Scan for the cell matching the given text and deliver its (x, y) coordinate at center. 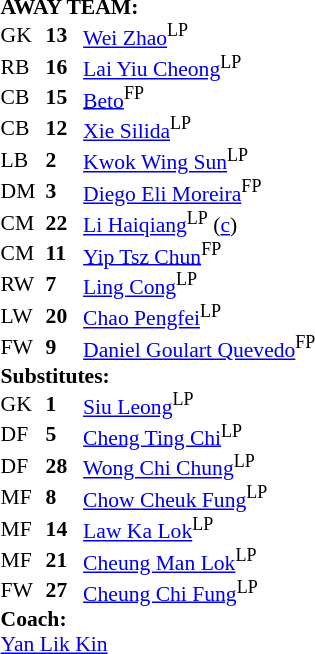
Xie SilidaLP (199, 128)
Cheung Chi FungLP (199, 590)
2 (65, 160)
Cheng Ting ChiLP (199, 434)
5 (65, 434)
Lai Yiu CheongLP (199, 66)
8 (65, 498)
21 (65, 560)
7 (65, 284)
Wei ZhaoLP (199, 36)
RB (24, 66)
1 (65, 404)
14 (65, 528)
9 (65, 346)
Diego Eli MoreiraFP (199, 190)
11 (65, 254)
20 (65, 316)
Chow Cheuk FungLP (199, 498)
BetoFP (199, 98)
DM (24, 190)
16 (65, 66)
Ling CongLP (199, 284)
Cheung Man LokLP (199, 560)
LW (24, 316)
Siu LeongLP (199, 404)
Wong Chi ChungLP (199, 466)
27 (65, 590)
Daniel Goulart QuevedoFP (199, 346)
RW (24, 284)
LB (24, 160)
Kwok Wing SunLP (199, 160)
22 (65, 222)
15 (65, 98)
Li HaiqiangLP (c) (199, 222)
13 (65, 36)
12 (65, 128)
Chao PengfeiLP (199, 316)
Yip Tsz ChunFP (199, 254)
Law Ka LokLP (199, 528)
28 (65, 466)
3 (65, 190)
